Capture the cell that displays the provided text and extract its [x, y] central coordinate. 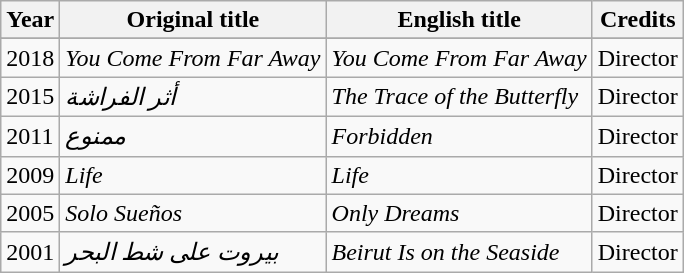
2015 [30, 97]
Beirut Is on the Seaside [459, 252]
Credits [638, 20]
2018 [30, 58]
2011 [30, 136]
Original title [193, 20]
بيروت على شط البحر [193, 252]
Year [30, 20]
ممنوع [193, 136]
The Trace of the Butterfly [459, 97]
2009 [30, 175]
Only Dreams [459, 213]
Solo Sueños [193, 213]
2005 [30, 213]
Forbidden [459, 136]
English title [459, 20]
2001 [30, 252]
أثر الفراشة [193, 97]
